Search for the cell housing the specified text and yield its [X, Y] center coordinate. 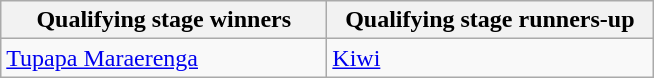
Qualifying stage runners-up [490, 20]
Kiwi [490, 58]
Tupapa Maraerenga [164, 58]
Qualifying stage winners [164, 20]
